Capture the cell that displays the provided text and extract its (X, Y) central coordinate. 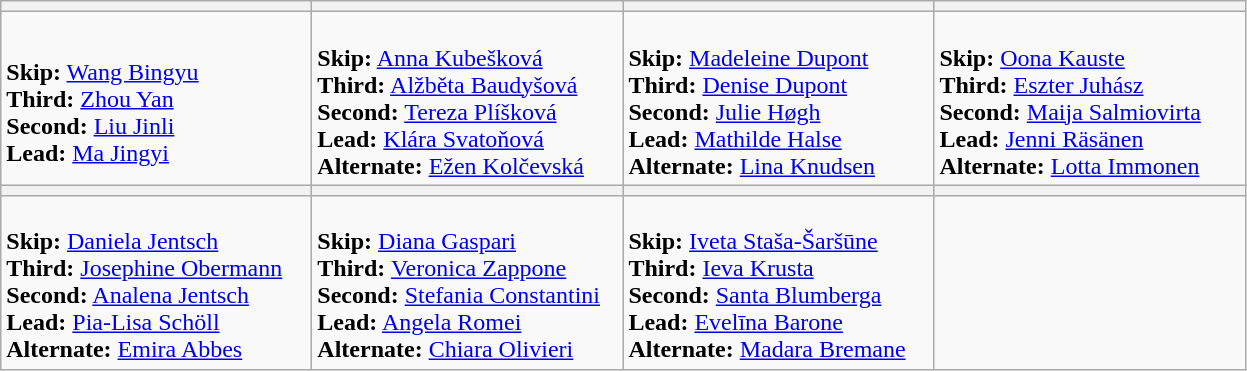
Skip: Daniela Jentsch Third: Josephine Obermann Second: Analena Jentsch Lead: Pia-Lisa Schöll Alternate: Emira Abbes (156, 282)
Skip: Wang Bingyu Third: Zhou Yan Second: Liu Jinli Lead: Ma Jingyi (156, 98)
Skip: Oona Kauste Third: Eszter Juhász Second: Maija Salmiovirta Lead: Jenni Räsänen Alternate: Lotta Immonen (1090, 98)
Skip: Anna Kubešková Third: Alžběta Baudyšová Second: Tereza Plíšková Lead: Klára Svatoňová Alternate: Ežen Kolčevská (468, 98)
Skip: Diana Gaspari Third: Veronica Zappone Second: Stefania Constantini Lead: Angela Romei Alternate: Chiara Olivieri (468, 282)
Skip: Iveta Staša-Šaršūne Third: Ieva Krusta Second: Santa Blumberga Lead: Evelīna Barone Alternate: Madara Bremane (778, 282)
Skip: Madeleine Dupont Third: Denise Dupont Second: Julie Høgh Lead: Mathilde Halse Alternate: Lina Knudsen (778, 98)
